Scan for the cell matching the given text and deliver its [X, Y] coordinate at center. 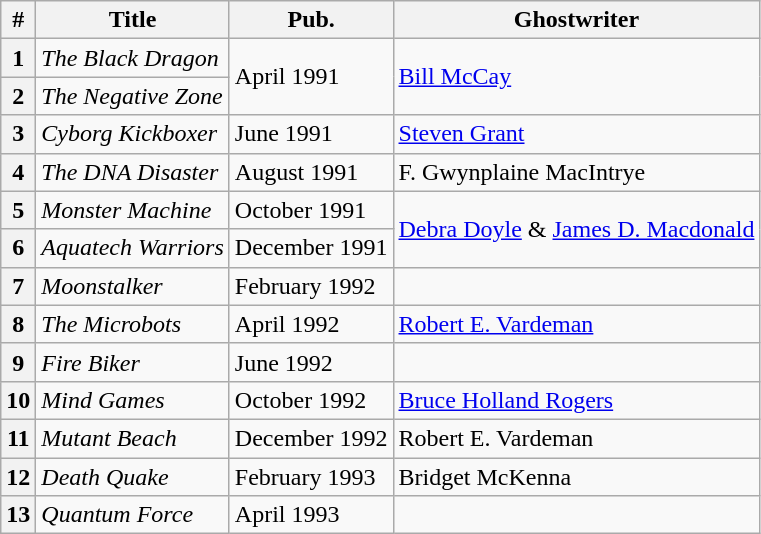
2 [18, 96]
13 [18, 515]
F. Gwynplaine MacIntrye [576, 172]
7 [18, 286]
October 1992 [311, 400]
9 [18, 362]
The Negative Zone [133, 96]
Fire Biker [133, 362]
Ghostwriter [576, 20]
The Black Dragon [133, 58]
1 [18, 58]
December 1992 [311, 438]
April 1993 [311, 515]
Death Quake [133, 477]
4 [18, 172]
February 1993 [311, 477]
10 [18, 400]
Moonstalker [133, 286]
11 [18, 438]
Aquatech Warriors [133, 248]
3 [18, 134]
Pub. [311, 20]
Steven Grant [576, 134]
The Microbots [133, 324]
Monster Machine [133, 210]
12 [18, 477]
June 1992 [311, 362]
April 1992 [311, 324]
Debra Doyle & James D. Macdonald [576, 229]
April 1991 [311, 77]
October 1991 [311, 210]
8 [18, 324]
Bridget McKenna [576, 477]
February 1992 [311, 286]
Mind Games [133, 400]
August 1991 [311, 172]
The DNA Disaster [133, 172]
June 1991 [311, 134]
Bruce Holland Rogers [576, 400]
Bill McCay [576, 77]
Mutant Beach [133, 438]
Cyborg Kickboxer [133, 134]
6 [18, 248]
5 [18, 210]
Quantum Force [133, 515]
Title [133, 20]
December 1991 [311, 248]
# [18, 20]
